Return the (X, Y) coordinate for the center point of the cell that contains the specified text.  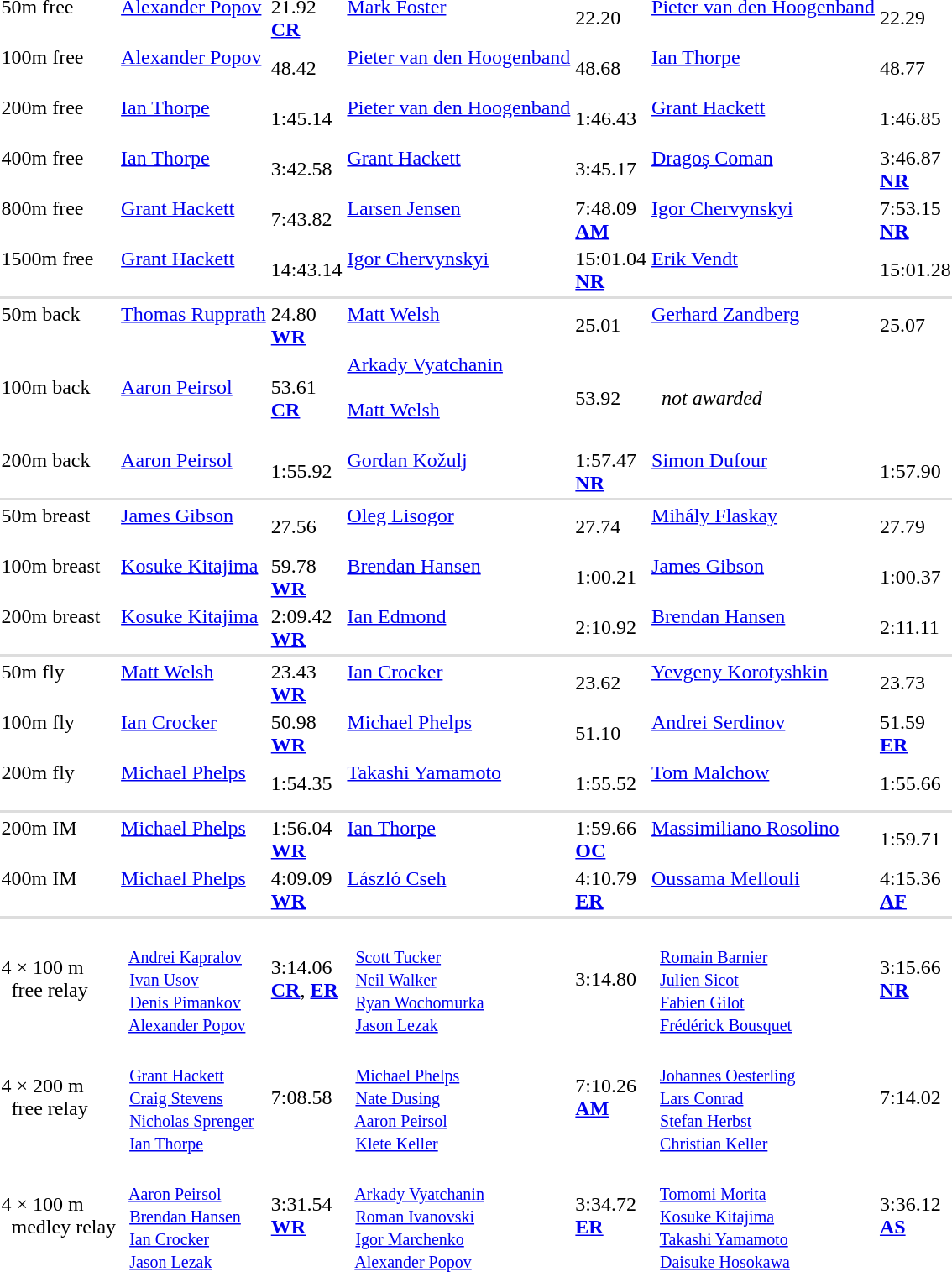
7:08.58 (306, 1097)
200m free (59, 119)
50m fly (59, 683)
4:10.79ER (611, 890)
23.73 (915, 683)
48.42 (306, 69)
Andrei Serdinov (764, 734)
100m fly (59, 734)
4:15.36AF (915, 890)
25.01 (611, 326)
Yevgeny Korotyshkin (764, 683)
800m free (59, 220)
1500m free (59, 270)
4:09.09WR (306, 890)
2:09.42WR (306, 628)
200m back (59, 472)
59.78WR (306, 578)
14:43.14 (306, 270)
50m back (59, 326)
51.59ER (915, 734)
23.43WR (306, 683)
1:00.37 (915, 578)
3:15.66NR (915, 979)
24.80WR (306, 326)
3:14.06CR, ER (306, 979)
1:56.04WR (306, 840)
Oleg Lisogor (458, 527)
Massimiliano Rosolino (764, 840)
Simon Dufour (764, 472)
Arkady Vyatchanin Matt Welsh (458, 398)
Andrei Kapralov Ivan Usov Denis Pimankov Alexander Popov (194, 979)
Scott Tucker Neil Walker Ryan Wochomurka Jason Lezak (458, 979)
Mihály Flaskay (764, 527)
100m free (59, 69)
100m back (59, 398)
25.07 (915, 326)
27.79 (915, 527)
1:54.35 (306, 784)
Oussama Mellouli (764, 890)
1:57.47NR (611, 472)
27.74 (611, 527)
3:42.58 (306, 170)
53.92 (611, 398)
200m breast (59, 628)
23.62 (611, 683)
Takashi Yamamoto (458, 784)
1:55.92 (306, 472)
Alexander Popov (194, 69)
1:55.52 (611, 784)
Tom Malchow (764, 784)
1:00.21 (611, 578)
48.77 (915, 69)
200m fly (59, 784)
51.10 (611, 734)
Gerhard Zandberg (764, 326)
100m breast (59, 578)
1:46.43 (611, 119)
7:10.26AM (611, 1097)
Erik Vendt (764, 270)
3:46.87NR (915, 170)
3:45.17 (611, 170)
1:46.85 (915, 119)
15:01.28 (915, 270)
4 × 200 m free relay (59, 1097)
200m IM (59, 840)
27.56 (306, 527)
Larsen Jensen (458, 220)
1:59.66OC (611, 840)
Michael Phelps Nate Dusing Aaron Peirsol Klete Keller (458, 1097)
7:53.15NR (915, 220)
15:01.04NR (611, 270)
László Cseh (458, 890)
1:57.90 (915, 472)
1:45.14 (306, 119)
50.98WR (306, 734)
Ian Edmond (458, 628)
400m free (59, 170)
53.61CR (306, 398)
48.68 (611, 69)
Thomas Rupprath (194, 326)
7:48.09AM (611, 220)
Johannes Oesterling Lars Conrad Stefan Herbst Christian Keller (764, 1097)
7:14.02 (915, 1097)
Gordan Kožulj (458, 472)
4 × 100 m free relay (59, 979)
400m IM (59, 890)
3:14.80 (611, 979)
7:43.82 (306, 220)
Romain Barnier Julien Sicot Fabien Gilot Frédérick Bousquet (764, 979)
1:55.66 (915, 784)
1:59.71 (915, 840)
2:11.11 (915, 628)
50m breast (59, 527)
2:10.92 (611, 628)
Grant Hackett Craig Stevens Nicholas Sprenger Ian Thorpe (194, 1097)
Dragoş Coman (764, 170)
